For the text-containing cell, return its midpoint in (x, y) coordinate format. 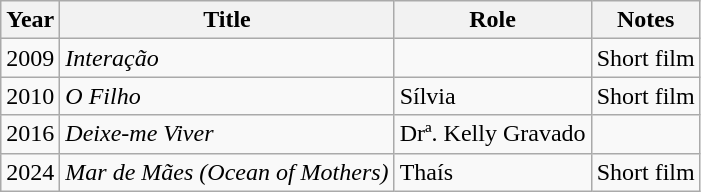
2010 (30, 96)
Title (227, 20)
Deixe-me Viver (227, 134)
Mar de Mães (Ocean of Mothers) (227, 172)
2009 (30, 58)
2016 (30, 134)
Year (30, 20)
Sílvia (492, 96)
2024 (30, 172)
O Filho (227, 96)
Notes (646, 20)
Interação (227, 58)
Role (492, 20)
Thaís (492, 172)
Drª. Kelly Gravado (492, 134)
